Return [X, Y] of the center of cell containing provided text 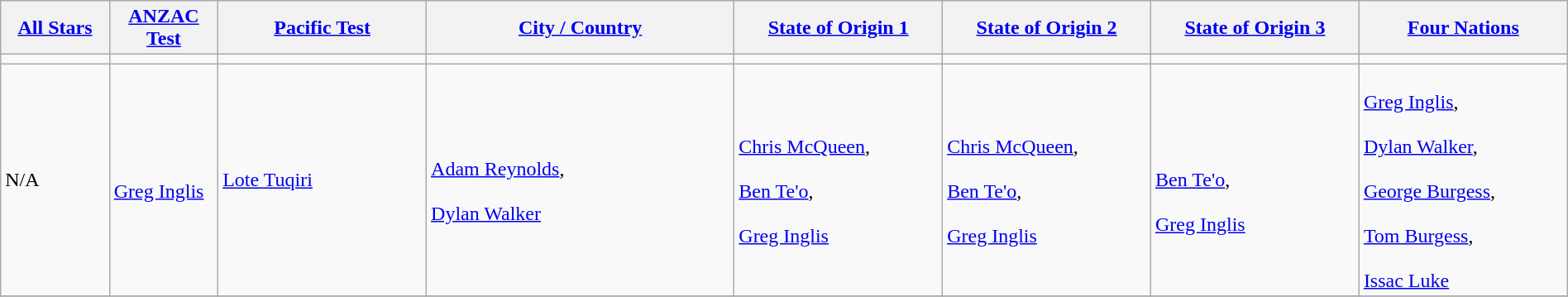
Greg Inglis [164, 180]
Lote Tuqiri [323, 180]
Adam Reynolds, Dylan Walker [581, 180]
Ben Te'o, Greg Inglis [1255, 180]
N/A [55, 180]
All Stars [55, 28]
Greg Inglis, Dylan Walker, George Burgess, Tom Burgess, Issac Luke [1463, 180]
State of Origin 3 [1255, 28]
State of Origin 2 [1047, 28]
ANZAC Test [164, 28]
Pacific Test [323, 28]
Four Nations [1463, 28]
State of Origin 1 [839, 28]
City / Country [581, 28]
